Output the [x, y] coordinate of the center of the cell containing the given text.  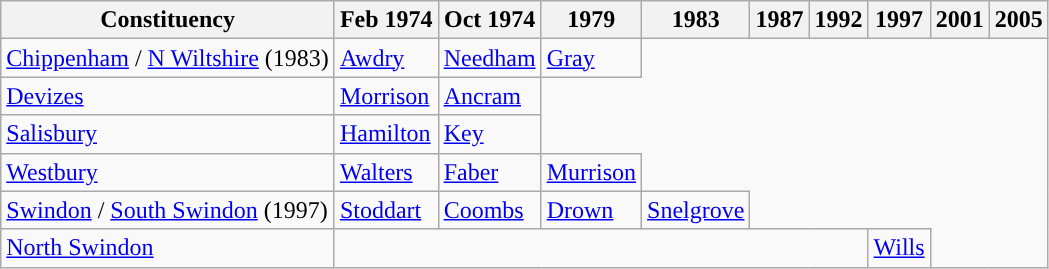
North Swindon [168, 248]
1987 [780, 20]
Needham [490, 58]
Awdry [386, 58]
Ancram [490, 96]
Devizes [168, 96]
1983 [696, 20]
Snelgrove [696, 210]
1997 [899, 20]
Stoddart [386, 210]
Constituency [168, 20]
2001 [960, 20]
Swindon / South Swindon (1997) [168, 210]
Westbury [168, 172]
Oct 1974 [490, 20]
Faber [490, 172]
Key [490, 134]
1992 [838, 20]
Wills [899, 248]
Coombs [490, 210]
Hamilton [386, 134]
1979 [591, 20]
Morrison [386, 96]
2005 [1018, 20]
Walters [386, 172]
Feb 1974 [386, 20]
Drown [591, 210]
Chippenham / N Wiltshire (1983) [168, 58]
Salisbury [168, 134]
Gray [591, 58]
Murrison [591, 172]
